For the text-containing cell, return its midpoint in [x, y] coordinate format. 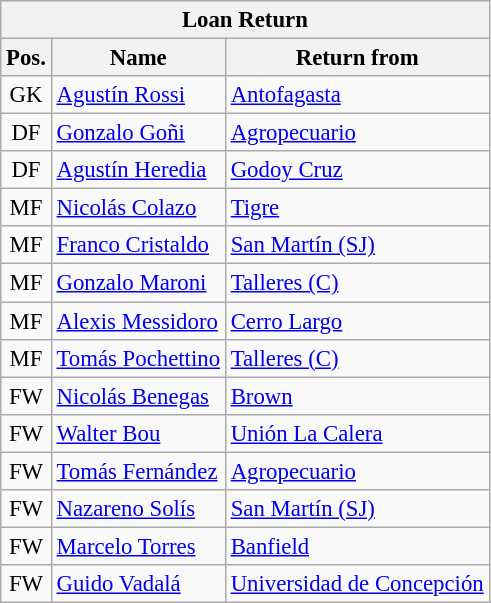
Gonzalo Goñi [138, 133]
Loan Return [245, 20]
Unión La Calera [357, 433]
Walter Bou [138, 433]
Return from [357, 58]
Tigre [357, 208]
Tomás Fernández [138, 471]
Nazareno Solís [138, 509]
Franco Cristaldo [138, 245]
Gonzalo Maroni [138, 283]
Godoy Cruz [357, 170]
Universidad de Concepción [357, 584]
Antofagasta [357, 95]
Banfield [357, 546]
Agustín Rossi [138, 95]
Guido Vadalá [138, 584]
Marcelo Torres [138, 546]
Pos. [26, 58]
Agustín Heredia [138, 170]
Brown [357, 396]
Tomás Pochettino [138, 358]
Alexis Messidoro [138, 321]
Name [138, 58]
Nicolás Colazo [138, 208]
Cerro Largo [357, 321]
GK [26, 95]
Nicolás Benegas [138, 396]
